Scan for the cell matching the given text and deliver its (X, Y) coordinate at center. 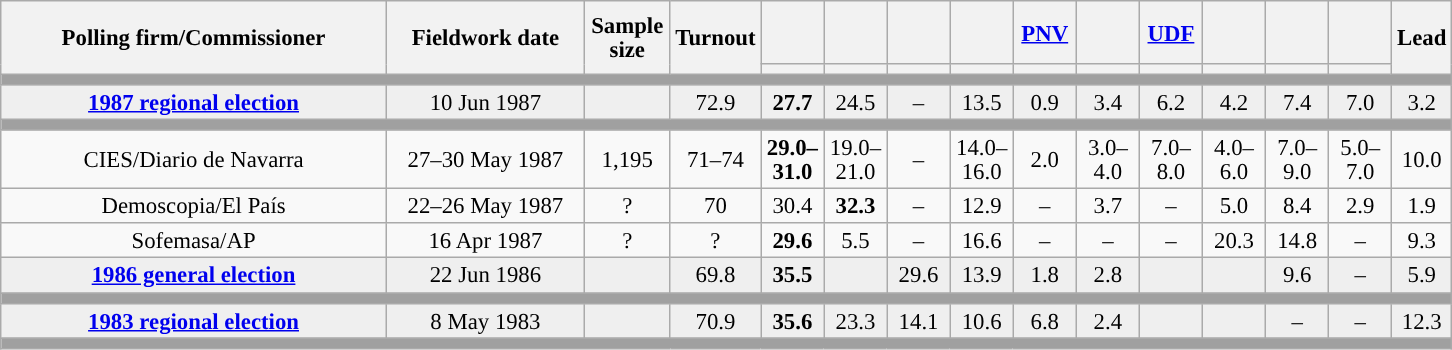
32.3 (856, 206)
0.9 (1044, 102)
2.4 (1108, 320)
7.0–9.0 (1298, 160)
1987 regional election (194, 102)
71–74 (716, 160)
1.8 (1044, 276)
9.6 (1298, 276)
1986 general election (194, 276)
Fieldwork date (485, 38)
Sample size (627, 38)
70.9 (716, 320)
16 Apr 1987 (485, 242)
PNV (1044, 32)
16.6 (982, 242)
2.8 (1108, 276)
23.3 (856, 320)
UDF (1170, 32)
29.0–31.0 (792, 160)
12.3 (1422, 320)
14.1 (918, 320)
7.4 (1298, 102)
2.0 (1044, 160)
35.6 (792, 320)
5.9 (1422, 276)
14.0–16.0 (982, 160)
70 (716, 206)
14.8 (1298, 242)
7.0 (1360, 102)
2.9 (1360, 206)
3.4 (1108, 102)
24.5 (856, 102)
6.8 (1044, 320)
30.4 (792, 206)
13.5 (982, 102)
1,195 (627, 160)
Turnout (716, 38)
10 Jun 1987 (485, 102)
1983 regional election (194, 320)
69.8 (716, 276)
20.3 (1234, 242)
Polling firm/Commissioner (194, 38)
4.2 (1234, 102)
8.4 (1298, 206)
35.5 (792, 276)
12.9 (982, 206)
22–26 May 1987 (485, 206)
27–30 May 1987 (485, 160)
19.0–21.0 (856, 160)
9.3 (1422, 242)
1.9 (1422, 206)
3.2 (1422, 102)
Sofemasa/AP (194, 242)
27.7 (792, 102)
5.5 (856, 242)
22 Jun 1986 (485, 276)
10.6 (982, 320)
10.0 (1422, 160)
5.0–7.0 (1360, 160)
Demoscopia/El País (194, 206)
6.2 (1170, 102)
8 May 1983 (485, 320)
7.0–8.0 (1170, 160)
CIES/Diario de Navarra (194, 160)
4.0–6.0 (1234, 160)
13.9 (982, 276)
3.7 (1108, 206)
5.0 (1234, 206)
72.9 (716, 102)
3.0–4.0 (1108, 160)
Lead (1422, 38)
